Determine the [x, y] coordinate at the center of the cell enclosing the given text.  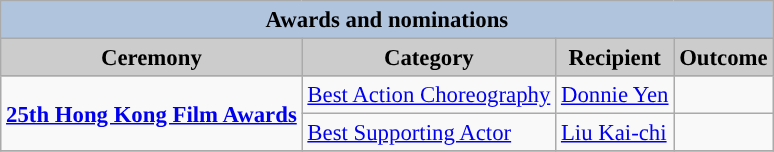
Awards and nominations [387, 20]
Liu Kai-chi [615, 133]
Ceremony [152, 58]
25th Hong Kong Film Awards [152, 114]
Recipient [615, 58]
Category [429, 58]
Outcome [724, 58]
Donnie Yen [615, 95]
Best Supporting Actor [429, 133]
Best Action Choreography [429, 95]
